Return the [x, y] coordinate for the center point of the cell that contains the specified text.  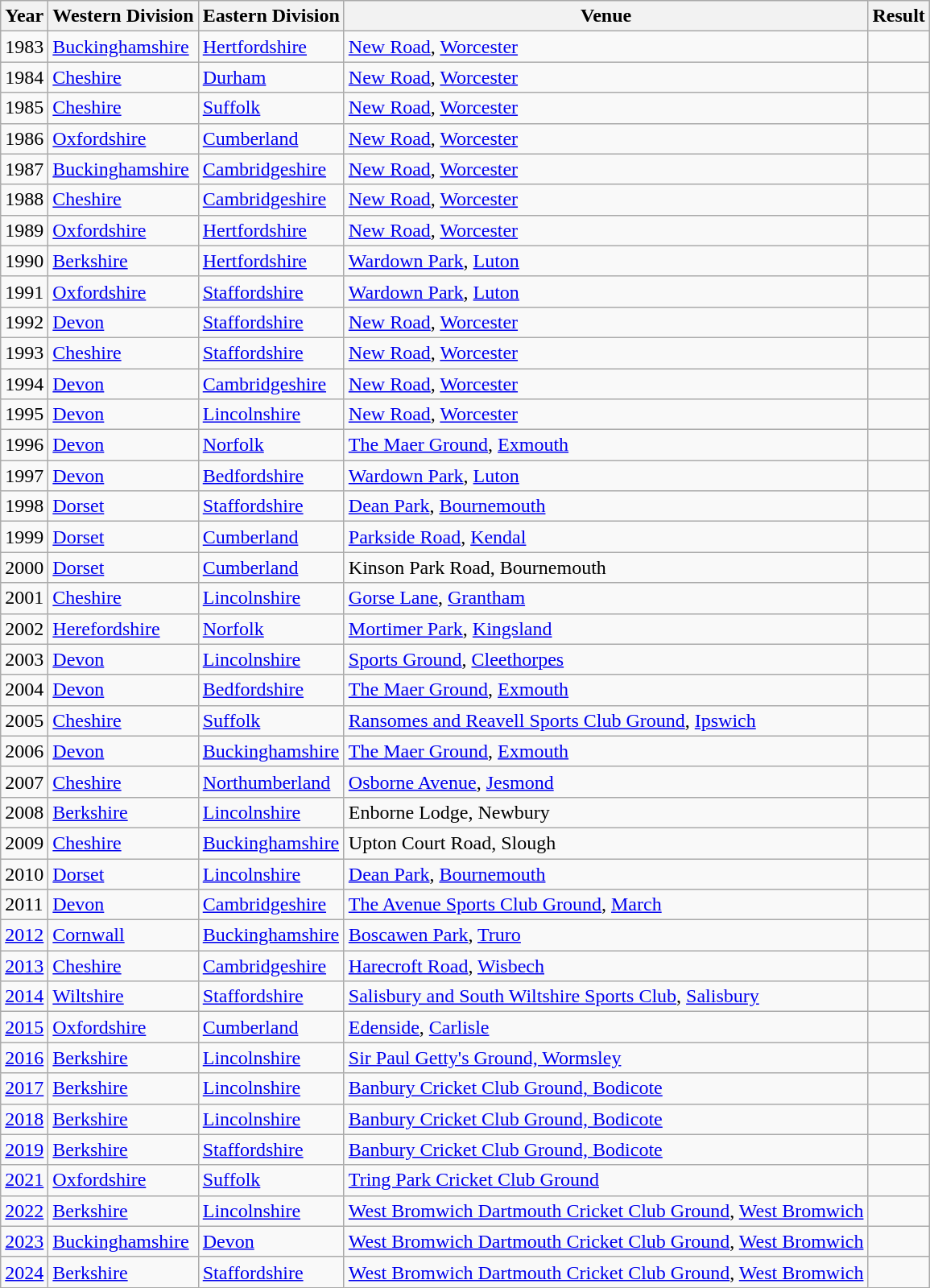
Edenside, Carlisle [606, 1027]
2017 [24, 1088]
1987 [24, 169]
Harecroft Road, Wisbech [606, 966]
Mortimer Park, Kingsland [606, 629]
1989 [24, 230]
Year [24, 16]
1984 [24, 77]
Osborne Avenue, Jesmond [606, 782]
2005 [24, 720]
Herefordshire [123, 629]
2016 [24, 1058]
2006 [24, 751]
1985 [24, 108]
1993 [24, 353]
1992 [24, 322]
2009 [24, 843]
Sir Paul Getty's Ground, Wormsley [606, 1058]
2018 [24, 1119]
2003 [24, 659]
Eastern Division [271, 16]
2021 [24, 1180]
2014 [24, 997]
Salisbury and South Wiltshire Sports Club, Salisbury [606, 997]
2019 [24, 1150]
1990 [24, 261]
2013 [24, 966]
2010 [24, 873]
2015 [24, 1027]
Durham [271, 77]
2008 [24, 812]
Boscawen Park, Truro [606, 935]
2011 [24, 905]
Upton Court Road, Slough [606, 843]
2023 [24, 1241]
2024 [24, 1272]
1998 [24, 506]
1991 [24, 291]
Northumberland [271, 782]
2022 [24, 1211]
Gorse Lane, Grantham [606, 598]
1997 [24, 476]
2000 [24, 568]
Parkside Road, Kendal [606, 537]
1996 [24, 445]
Kinson Park Road, Bournemouth [606, 568]
Sports Ground, Cleethorpes [606, 659]
2007 [24, 782]
Cornwall [123, 935]
2001 [24, 598]
Result [899, 16]
1986 [24, 138]
1994 [24, 384]
Venue [606, 16]
2002 [24, 629]
Ransomes and Reavell Sports Club Ground, Ipswich [606, 720]
2012 [24, 935]
1983 [24, 47]
1988 [24, 200]
Wiltshire [123, 997]
Western Division [123, 16]
1995 [24, 415]
Tring Park Cricket Club Ground [606, 1180]
2004 [24, 690]
Enborne Lodge, Newbury [606, 812]
1999 [24, 537]
The Avenue Sports Club Ground, March [606, 905]
